From the cell containing the given text, extract its center point as (x, y) coordinate. 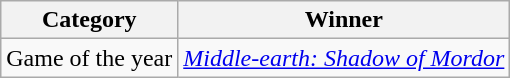
Category (90, 20)
Middle-earth: Shadow of Mordor (344, 58)
Game of the year (90, 58)
Winner (344, 20)
